Capture the cell that displays the provided text and extract its (X, Y) central coordinate. 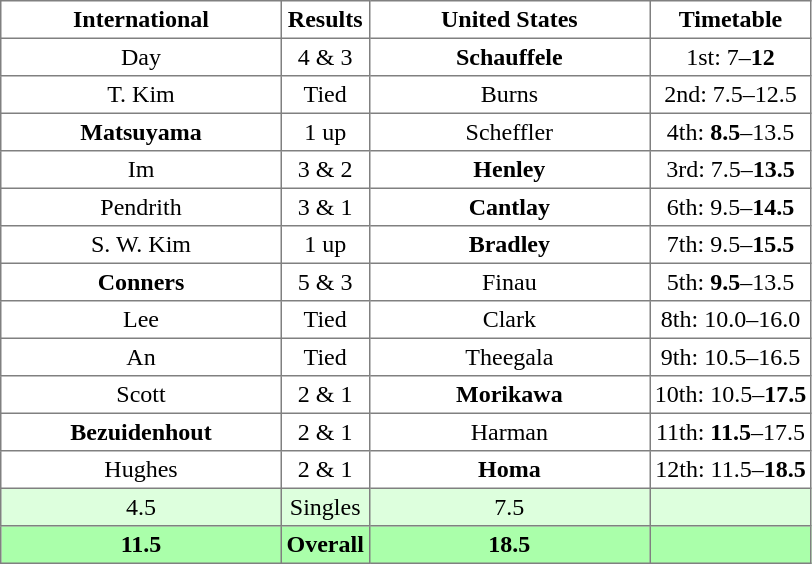
Scheffler (509, 132)
United States (509, 20)
An (141, 357)
International (141, 20)
2nd: 7.5–12.5 (731, 95)
Day (141, 57)
Scott (141, 395)
3rd: 7.5–13.5 (731, 170)
9th: 10.5–16.5 (731, 357)
Morikawa (509, 395)
Singles (325, 507)
Bezuidenhout (141, 432)
4 & 3 (325, 57)
Timetable (731, 20)
Matsuyama (141, 132)
S. W. Kim (141, 245)
3 & 1 (325, 207)
18.5 (509, 545)
Theegala (509, 357)
Overall (325, 545)
8th: 10.0–16.0 (731, 320)
1st: 7–12 (731, 57)
5th: 9.5–13.5 (731, 282)
4th: 8.5–13.5 (731, 132)
Results (325, 20)
T. Kim (141, 95)
Cantlay (509, 207)
Finau (509, 282)
10th: 10.5–17.5 (731, 395)
Henley (509, 170)
Bradley (509, 245)
Homa (509, 470)
4.5 (141, 507)
6th: 9.5–14.5 (731, 207)
Burns (509, 95)
Conners (141, 282)
Schauffele (509, 57)
11.5 (141, 545)
3 & 2 (325, 170)
Pendrith (141, 207)
7.5 (509, 507)
12th: 11.5–18.5 (731, 470)
11th: 11.5–17.5 (731, 432)
Im (141, 170)
Clark (509, 320)
Hughes (141, 470)
7th: 9.5–15.5 (731, 245)
5 & 3 (325, 282)
Harman (509, 432)
Lee (141, 320)
